Find where the given text appears and provide that cell's center as (x, y) coordinate. 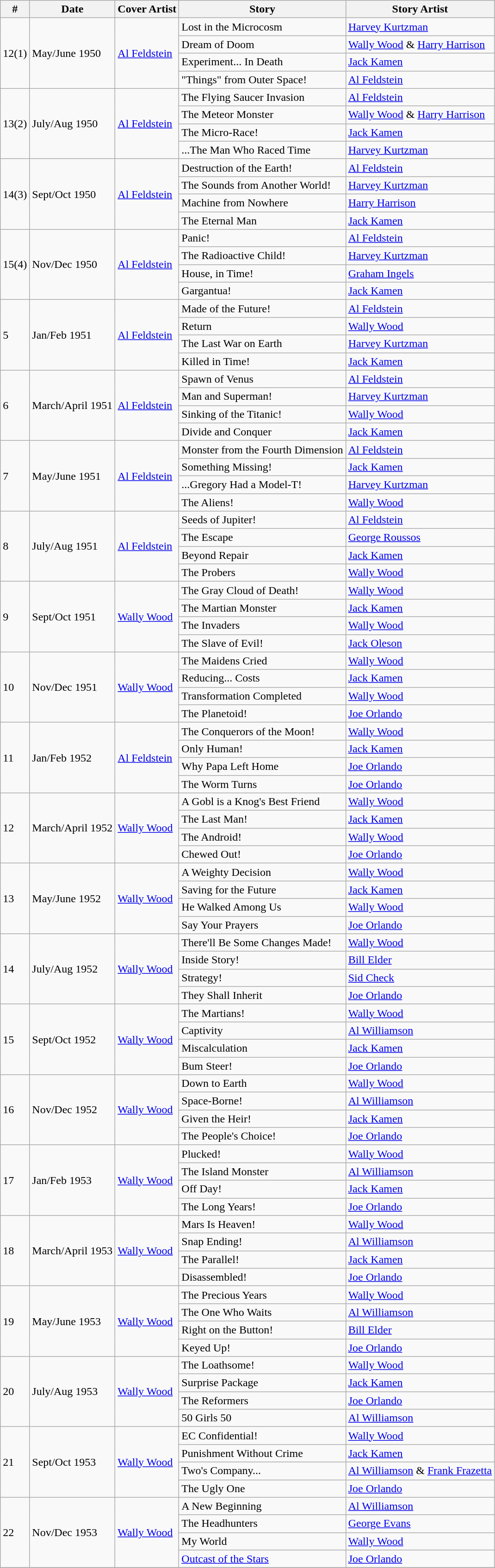
July/Aug 1953 (72, 1392)
March/April 1953 (72, 1251)
Reducing... Costs (262, 678)
22 (15, 1532)
Outcast of the Stars (262, 1559)
The Conquerors of the Moon! (262, 731)
Saving for the Future (262, 890)
19 (15, 1321)
Dream of Doom (262, 44)
May/June 1953 (72, 1321)
15 (15, 1039)
The Flying Saucer Invasion (262, 97)
Gargantua! (262, 291)
Given the Heir! (262, 1119)
13(2) (15, 124)
Miscalculation (262, 1048)
Bum Steer! (262, 1066)
Chewed Out! (262, 855)
Punishment Without Crime (262, 1453)
The Slave of Evil! (262, 643)
July/Aug 1950 (72, 124)
They Shall Inherit (262, 995)
The Aliens! (262, 502)
George Evans (420, 1524)
Sid Check (420, 978)
The Sounds from Another World! (262, 185)
Transformation Completed (262, 696)
My World (262, 1541)
Jack Oleson (420, 643)
21 (15, 1462)
Strategy! (262, 978)
The Eternal Man (262, 221)
18 (15, 1251)
Keyed Up! (262, 1348)
6 (15, 405)
The Precious Years (262, 1295)
Sept/Oct 1952 (72, 1039)
Graham Ingels (420, 273)
The One Who Waits (262, 1312)
The Headhunters (262, 1524)
Disassembled! (262, 1277)
The Martians! (262, 1013)
Snap Ending! (262, 1242)
"Things" from Outer Space! (262, 80)
There'll Be Some Changes Made! (262, 942)
The Worm Turns (262, 784)
George Roussos (420, 538)
Experiment... In Death (262, 62)
10 (15, 687)
Al Williamson & Frank Frazetta (420, 1471)
July/Aug 1952 (72, 969)
March/April 1951 (72, 405)
7 (15, 476)
March/April 1952 (72, 828)
The People's Choice! (262, 1136)
Lost in the Microcosm (262, 27)
Nov/Dec 1951 (72, 687)
8 (15, 546)
Seeds of Jupiter! (262, 520)
Nov/Dec 1952 (72, 1110)
...The Man Who Raced Time (262, 150)
Only Human! (262, 749)
The Loathsome! (262, 1365)
13 (15, 899)
Man and Superman! (262, 397)
Sept/Oct 1950 (72, 194)
The Ugly One (262, 1488)
14 (15, 969)
House, in Time! (262, 273)
Off Day! (262, 1189)
A Gobl is a Knog's Best Friend (262, 802)
The Micro-Race! (262, 132)
17 (15, 1180)
July/Aug 1951 (72, 546)
Space-Borne! (262, 1101)
Divide and Conquer (262, 432)
The Reformers (262, 1401)
5 (15, 335)
Return (262, 326)
May/June 1952 (72, 899)
# (15, 9)
Story Artist (420, 9)
Destruction of the Earth! (262, 167)
The Android! (262, 837)
Captivity (262, 1030)
May/June 1951 (72, 476)
Sinking of the Titanic! (262, 414)
Jan/Feb 1953 (72, 1180)
14(3) (15, 194)
Plucked! (262, 1154)
The Invaders (262, 626)
9 (15, 617)
Spawn of Venus (262, 379)
A Weighty Decision (262, 872)
Date (72, 9)
Right on the Button! (262, 1330)
The Island Monster (262, 1171)
The Gray Cloud of Death! (262, 590)
Monster from the Fourth Dimension (262, 449)
Cover Artist (147, 9)
12 (15, 828)
Panic! (262, 238)
Nov/Dec 1953 (72, 1532)
20 (15, 1392)
Jan/Feb 1951 (72, 335)
Jan/Feb 1952 (72, 757)
The Maidens Cried (262, 661)
The Parallel! (262, 1259)
Machine from Nowhere (262, 203)
Surprise Package (262, 1383)
EC Confidential! (262, 1436)
Sept/Oct 1953 (72, 1462)
Beyond Repair (262, 555)
50 Girls 50 (262, 1418)
The Meteor Monster (262, 115)
Inside Story! (262, 960)
The Last Man! (262, 819)
Story (262, 9)
Harry Harrison (420, 203)
11 (15, 757)
The Escape (262, 538)
A New Beginning (262, 1506)
Something Missing! (262, 467)
Sept/Oct 1951 (72, 617)
16 (15, 1110)
12(1) (15, 53)
The Martian Monster (262, 608)
Say Your Prayers (262, 925)
15(4) (15, 265)
The Radioactive Child! (262, 256)
The Probers (262, 573)
Killed in Time! (262, 361)
Nov/Dec 1950 (72, 265)
...Gregory Had a Model-T! (262, 484)
Why Papa Left Home (262, 766)
Mars Is Heaven! (262, 1224)
The Last War on Earth (262, 344)
The Planetoid! (262, 713)
Two's Company... (262, 1471)
Made of the Future! (262, 309)
Down to Earth (262, 1084)
The Long Years! (262, 1207)
May/June 1950 (72, 53)
He Walked Among Us (262, 907)
